Provide the (X, Y) coordinate of the cell's center where the given text is located.  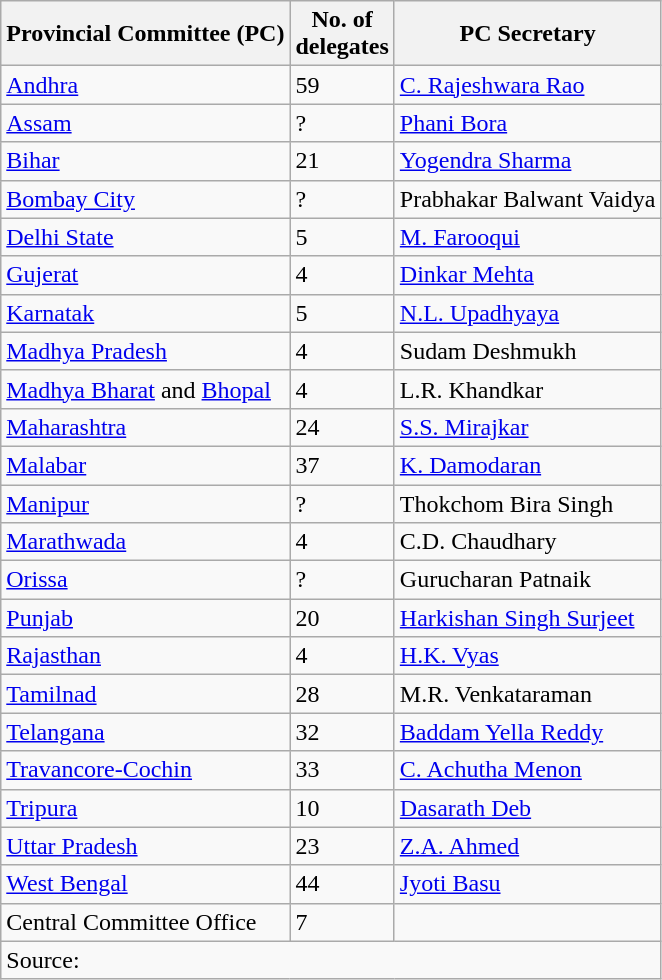
Baddam Yella Reddy (528, 732)
32 (342, 732)
Tamilnad (146, 694)
Dasarath Deb (528, 808)
Gurucharan Patnaik (528, 580)
C. Achutha Menon (528, 770)
Karnatak (146, 313)
Prabhakar Balwant Vaidya (528, 199)
M. Farooqui (528, 237)
Yogendra Sharma (528, 161)
Tripura (146, 808)
C.D. Chaudhary (528, 542)
23 (342, 846)
M.R. Venkataraman (528, 694)
N.L. Upadhyaya (528, 313)
21 (342, 161)
Travancore-Cochin (146, 770)
Jyoti Basu (528, 884)
44 (342, 884)
10 (342, 808)
Source: (331, 960)
20 (342, 618)
Thokchom Bira Singh (528, 503)
Punjab (146, 618)
West Bengal (146, 884)
K. Damodaran (528, 465)
7 (342, 922)
Bihar (146, 161)
Malabar (146, 465)
Manipur (146, 503)
Gujerat (146, 275)
Madhya Bharat and Bhopal (146, 389)
33 (342, 770)
Provincial Committee (PC) (146, 34)
Orissa (146, 580)
No. ofdelegates (342, 34)
PC Secretary (528, 34)
59 (342, 85)
Telangana (146, 732)
Harkishan Singh Surjeet (528, 618)
Andhra (146, 85)
Phani Bora (528, 123)
Central Committee Office (146, 922)
28 (342, 694)
C. Rajeshwara Rao (528, 85)
Z.A. Ahmed (528, 846)
Marathwada (146, 542)
Delhi State (146, 237)
L.R. Khandkar (528, 389)
Uttar Pradesh (146, 846)
Sudam Deshmukh (528, 351)
Rajasthan (146, 656)
S.S. Mirajkar (528, 427)
Dinkar Mehta (528, 275)
24 (342, 427)
Assam (146, 123)
37 (342, 465)
Madhya Pradesh (146, 351)
H.K. Vyas (528, 656)
Bombay City (146, 199)
Maharashtra (146, 427)
